Return [x, y] of the center of cell containing provided text 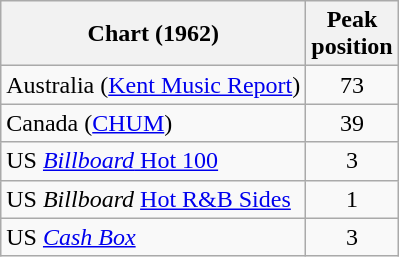
US Billboard Hot R&B Sides [154, 199]
73 [352, 85]
Peakposition [352, 34]
US Billboard Hot 100 [154, 161]
Australia (Kent Music Report) [154, 85]
Chart (1962) [154, 34]
US Cash Box [154, 237]
1 [352, 199]
Canada (CHUM) [154, 123]
39 [352, 123]
